Pinpoint the cell where the given text exists, returning its [x, y] midpoint coordinate. 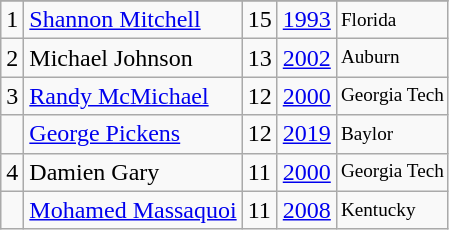
Mohamed Massaquoi [133, 210]
Shannon Mitchell [133, 20]
2 [12, 58]
Baylor [392, 134]
2008 [306, 210]
Kentucky [392, 210]
13 [260, 58]
2002 [306, 58]
1993 [306, 20]
Auburn [392, 58]
Florida [392, 20]
1 [12, 20]
Damien Gary [133, 172]
3 [12, 96]
15 [260, 20]
George Pickens [133, 134]
4 [12, 172]
Randy McMichael [133, 96]
2019 [306, 134]
Michael Johnson [133, 58]
